Determine the (x, y) coordinate at the center of the cell enclosing the given text.  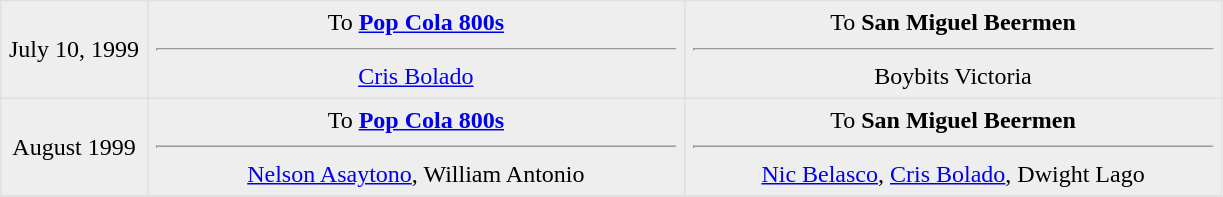
July 10, 1999 (74, 50)
August 1999 (74, 147)
To Pop Cola 800sCris Bolado (416, 50)
To San Miguel BeermenBoybits Victoria (952, 50)
To Pop Cola 800sNelson Asaytono, William Antonio (416, 147)
To San Miguel BeermenNic Belasco, Cris Bolado, Dwight Lago (952, 147)
